Scan for the cell matching the given text and deliver its (X, Y) coordinate at center. 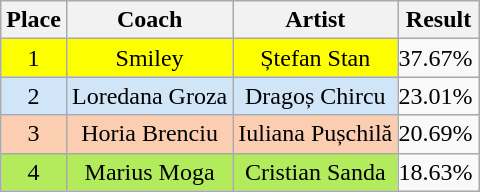
Iuliana Pușchilă (316, 134)
Loredana Groza (149, 96)
Dragoș Chircu (316, 96)
Ștefan Stan (316, 58)
18.63% (438, 172)
Coach (149, 20)
3 (34, 134)
4 (34, 172)
1 (34, 58)
23.01% (438, 96)
Cristian Sanda (316, 172)
Artist (316, 20)
Result (438, 20)
Horia Brenciu (149, 134)
37.67% (438, 58)
Marius Moga (149, 172)
20.69% (438, 134)
2 (34, 96)
Smiley (149, 58)
Place (34, 20)
